Return the [X, Y] coordinate for the center point of the cell that contains the specified text.  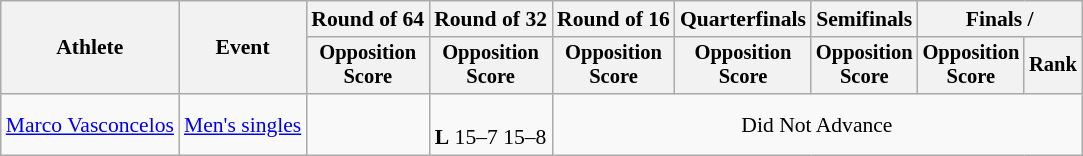
Round of 64 [368, 19]
Men's singles [242, 124]
Did Not Advance [817, 124]
Quarterfinals [743, 19]
Semifinals [864, 19]
Marco Vasconcelos [90, 124]
Round of 16 [614, 19]
Finals / [1000, 19]
Athlete [90, 48]
Rank [1053, 66]
Round of 32 [490, 19]
L 15–7 15–8 [490, 124]
Event [242, 48]
